Return [x, y] of the center of cell containing provided text 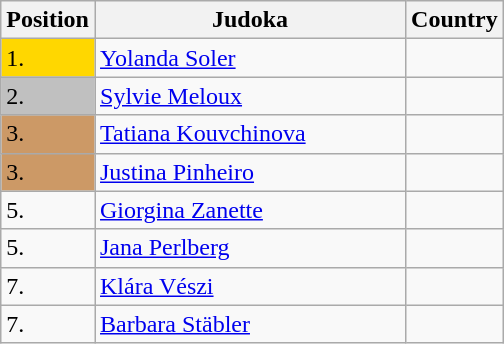
Klára Vészi [250, 286]
Jana Perlberg [250, 248]
2. [48, 96]
Position [48, 20]
Judoka [250, 20]
Tatiana Kouvchinova [250, 134]
Barbara Stäbler [250, 324]
1. [48, 58]
Sylvie Meloux [250, 96]
Justina Pinheiro [250, 172]
Giorgina Zanette [250, 210]
Country [455, 20]
Yolanda Soler [250, 58]
